Return (X, Y) of the center of cell containing provided text 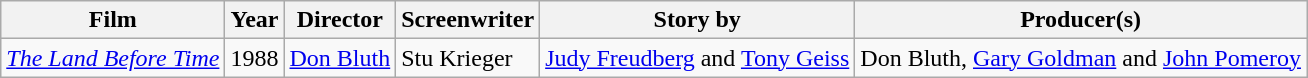
Producer(s) (1081, 20)
1988 (254, 58)
Stu Krieger (468, 58)
Screenwriter (468, 20)
Story by (698, 20)
Don Bluth (340, 58)
Director (340, 20)
Don Bluth, Gary Goldman and John Pomeroy (1081, 58)
The Land Before Time (113, 58)
Judy Freudberg and Tony Geiss (698, 58)
Year (254, 20)
Film (113, 20)
